Search for the cell housing the specified text and yield its (X, Y) center coordinate. 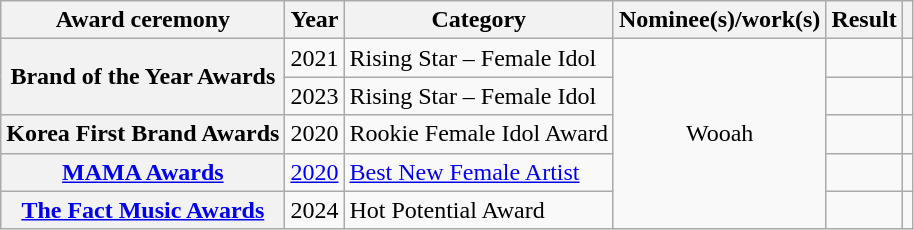
Brand of the Year Awards (143, 77)
Year (314, 20)
Hot Potential Award (478, 210)
The Fact Music Awards (143, 210)
Nominee(s)/work(s) (719, 20)
2023 (314, 96)
Best New Female Artist (478, 172)
MAMA Awards (143, 172)
Rookie Female Idol Award (478, 134)
Result (864, 20)
2024 (314, 210)
Category (478, 20)
Wooah (719, 134)
Korea First Brand Awards (143, 134)
2021 (314, 58)
Award ceremony (143, 20)
